Determine the [X, Y] coordinate at the center of the cell enclosing the given text.  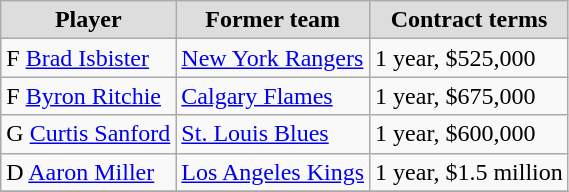
Former team [273, 20]
Los Angeles Kings [273, 172]
G Curtis Sanford [88, 134]
1 year, $675,000 [470, 96]
Contract terms [470, 20]
1 year, $600,000 [470, 134]
New York Rangers [273, 58]
1 year, $525,000 [470, 58]
St. Louis Blues [273, 134]
F Brad Isbister [88, 58]
1 year, $1.5 million [470, 172]
F Byron Ritchie [88, 96]
D Aaron Miller [88, 172]
Calgary Flames [273, 96]
Player [88, 20]
